Determine the (x, y) coordinate at the center of the cell enclosing the given text.  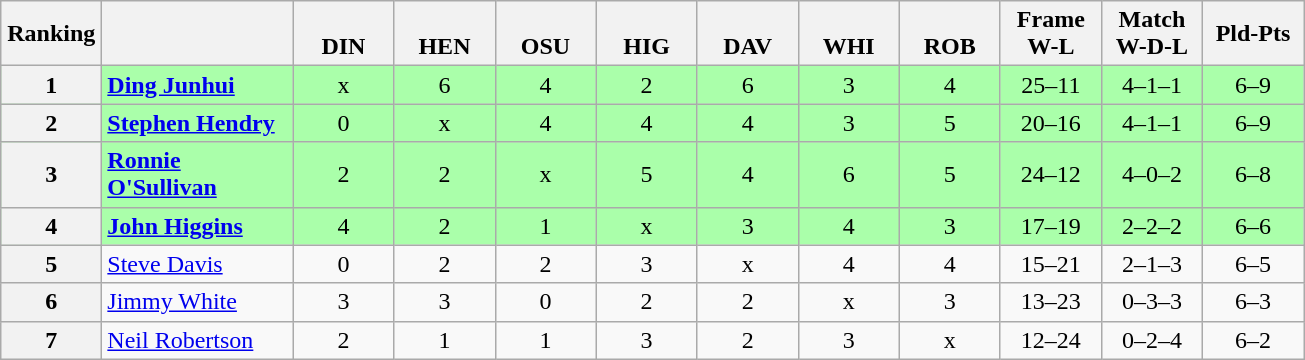
12–24 (1050, 340)
Ranking (52, 34)
DIN (344, 34)
7 (52, 340)
FrameW-L (1050, 34)
DAV (748, 34)
Steve Davis (198, 264)
4–0–2 (1152, 174)
25–11 (1050, 85)
Jimmy White (198, 302)
2–1–3 (1152, 264)
24–12 (1050, 174)
Neil Robertson (198, 340)
0–2–4 (1152, 340)
13–23 (1050, 302)
WHI (848, 34)
20–16 (1050, 123)
John Higgins (198, 226)
Stephen Hendry (198, 123)
0–3–3 (1152, 302)
6–3 (1252, 302)
6–8 (1252, 174)
6–6 (1252, 226)
6–5 (1252, 264)
Pld-Pts (1252, 34)
17–19 (1050, 226)
Ding Junhui (198, 85)
6–2 (1252, 340)
OSU (546, 34)
Ronnie O'Sullivan (198, 174)
HEN (444, 34)
MatchW-D-L (1152, 34)
ROB (950, 34)
15–21 (1050, 264)
HIG (646, 34)
2–2–2 (1152, 226)
